Return the (x, y) coordinate for the center point of the cell that contains the specified text.  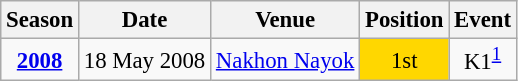
18 May 2008 (144, 60)
Event (483, 20)
Date (144, 20)
1st (404, 60)
Season (40, 20)
2008 (40, 60)
K11 (483, 60)
Position (404, 20)
Venue (286, 20)
Nakhon Nayok (286, 60)
